Pinpoint the cell where the given text exists, returning its [X, Y] midpoint coordinate. 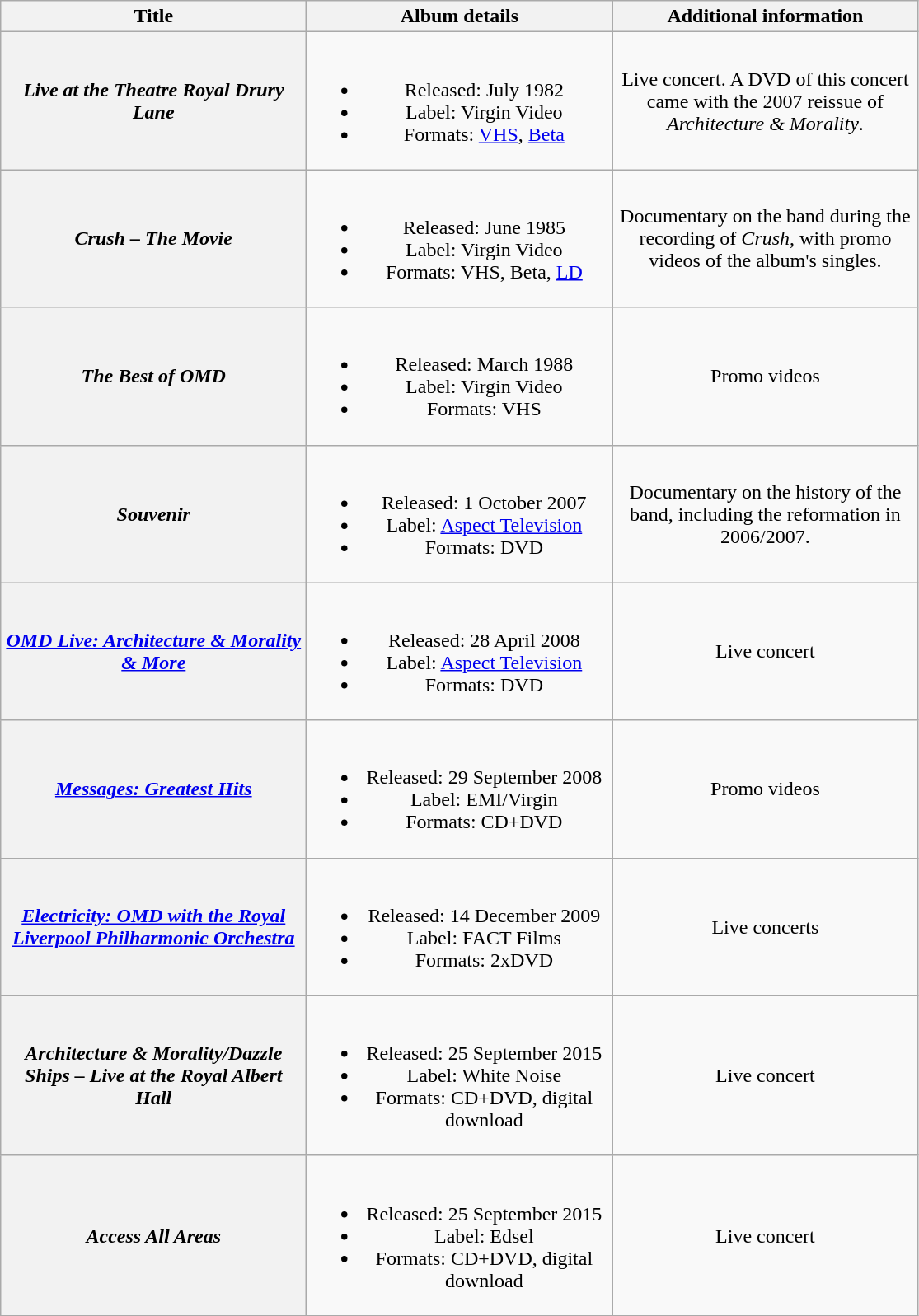
Released: 1 October 2007Label: Aspect TelevisionFormats: DVD [460, 514]
Souvenir [153, 514]
The Best of OMD [153, 376]
Live concert. A DVD of this concert came with the 2007 reissue of Architecture & Morality. [765, 101]
Crush – The Movie [153, 239]
Live concerts [765, 926]
Released: June 1985Label: Virgin VideoFormats: VHS, Beta, LD [460, 239]
Released: 14 December 2009Label: FACT FilmsFormats: 2xDVD [460, 926]
Released: July 1982Label: Virgin VideoFormats: VHS, Beta [460, 101]
Architecture & Morality/Dazzle Ships – Live at the Royal Albert Hall [153, 1075]
Album details [460, 16]
Released: 29 September 2008Label: EMI/VirginFormats: CD+DVD [460, 789]
Additional information [765, 16]
Title [153, 16]
Access All Areas [153, 1235]
Released: March 1988Label: Virgin VideoFormats: VHS [460, 376]
OMD Live: Architecture & Morality & More [153, 651]
Documentary on the history of the band, including the reformation in 2006/2007. [765, 514]
Documentary on the band during the recording of Crush, with promo videos of the album's singles. [765, 239]
Electricity: OMD with the Royal Liverpool Philharmonic Orchestra [153, 926]
Released: 25 September 2015Label: EdselFormats: CD+DVD, digital download [460, 1235]
Live at the Theatre Royal Drury Lane [153, 101]
Messages: Greatest Hits [153, 789]
Released: 28 April 2008Label: Aspect TelevisionFormats: DVD [460, 651]
Released: 25 September 2015Label: White NoiseFormats: CD+DVD, digital download [460, 1075]
